Scan for the cell matching the given text and deliver its [X, Y] coordinate at center. 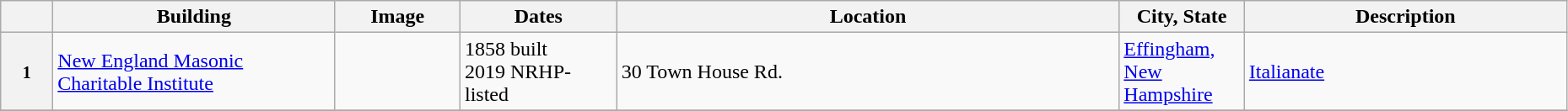
Effingham, New Hampshire [1183, 71]
1858 built2019 NRHP-listed [538, 71]
Description [1405, 17]
City, State [1183, 17]
30 Town House Rd. [868, 71]
Image [398, 17]
Location [868, 17]
Italianate [1405, 71]
Dates [538, 17]
1 [27, 71]
Building [194, 17]
New England Masonic Charitable Institute [194, 71]
